Extract the (x, y) coordinate from the center of the cell holding the provided text.  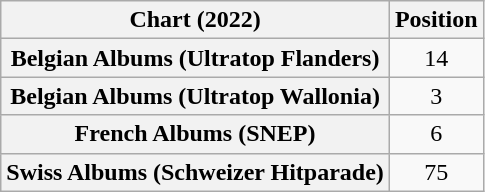
Chart (2022) (196, 20)
Belgian Albums (Ultratop Flanders) (196, 58)
French Albums (SNEP) (196, 134)
75 (436, 172)
Swiss Albums (Schweizer Hitparade) (196, 172)
3 (436, 96)
Belgian Albums (Ultratop Wallonia) (196, 96)
6 (436, 134)
Position (436, 20)
14 (436, 58)
